Extract the (x, y) coordinate from the center of the cell holding the provided text.  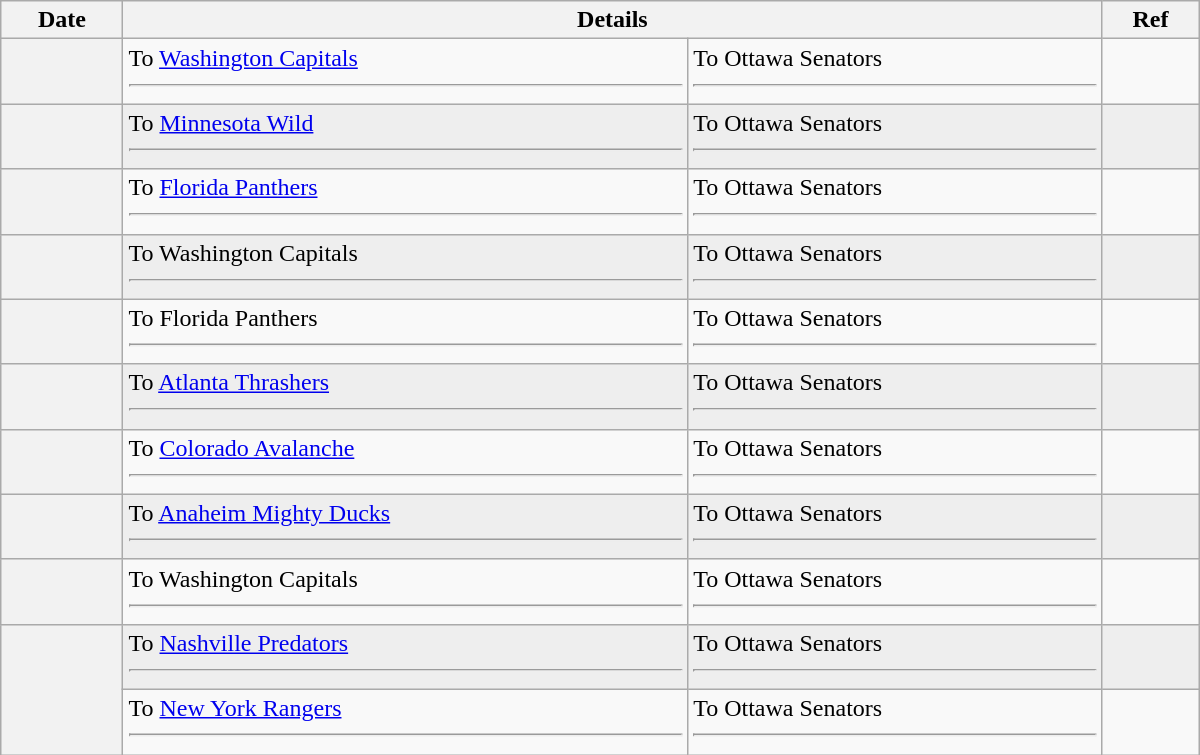
To New York Rangers (406, 722)
To Anaheim Mighty Ducks (406, 526)
To Colorado Avalanche (406, 462)
Date (62, 20)
To Atlanta Thrashers (406, 396)
Ref (1150, 20)
To Nashville Predators (406, 656)
Details (612, 20)
To Minnesota Wild (406, 136)
